From the cell containing the given text, extract its center point as [X, Y] coordinate. 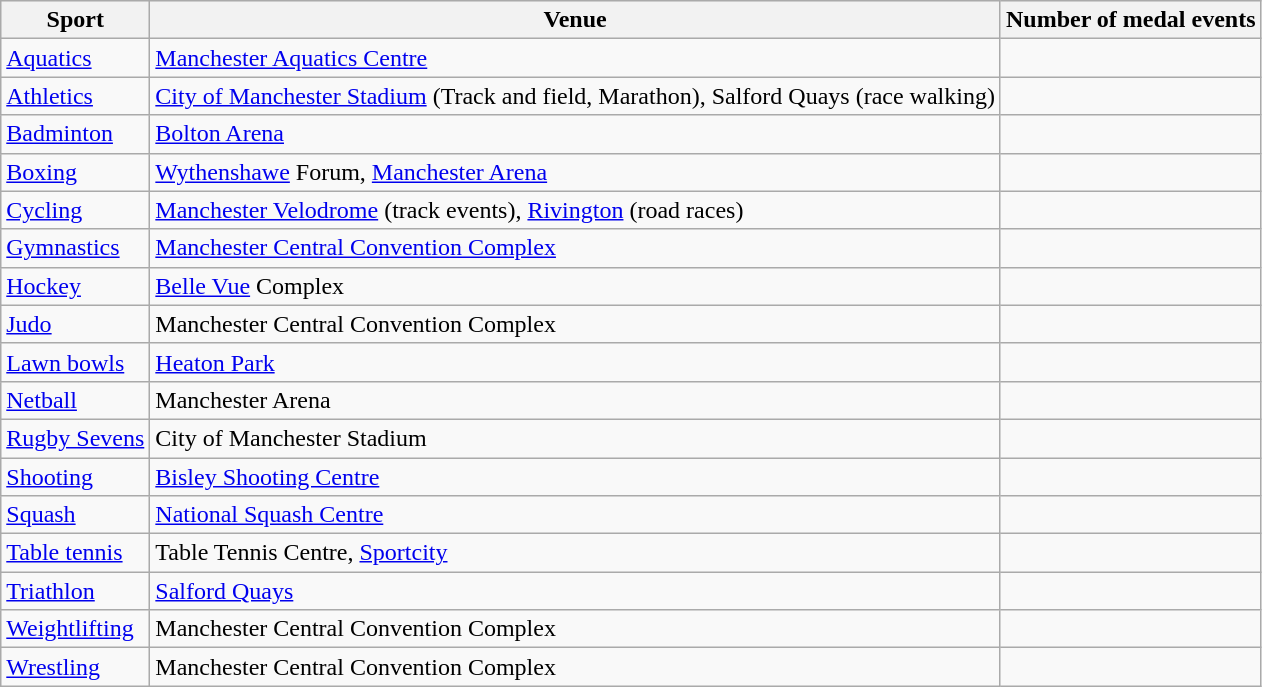
Belle Vue Complex [576, 286]
Manchester Arena [576, 400]
Cycling [76, 210]
Boxing [76, 172]
Wythenshawe Forum, Manchester Arena [576, 172]
Squash [76, 515]
Sport [76, 20]
National Squash Centre [576, 515]
Judo [76, 324]
Wrestling [76, 667]
Number of medal events [1130, 20]
Venue [576, 20]
Aquatics [76, 58]
Rugby Sevens [76, 438]
Gymnastics [76, 248]
Triathlon [76, 591]
Bisley Shooting Centre [576, 477]
City of Manchester Stadium [576, 438]
Athletics [76, 96]
Salford Quays [576, 591]
City of Manchester Stadium (Track and field, Marathon), Salford Quays (race walking) [576, 96]
Lawn bowls [76, 362]
Netball [76, 400]
Table Tennis Centre, Sportcity [576, 553]
Manchester Aquatics Centre [576, 58]
Weightlifting [76, 629]
Table tennis [76, 553]
Shooting [76, 477]
Heaton Park [576, 362]
Hockey [76, 286]
Badminton [76, 134]
Bolton Arena [576, 134]
Manchester Velodrome (track events), Rivington (road races) [576, 210]
